From the cell containing the given text, extract its center point as (x, y) coordinate. 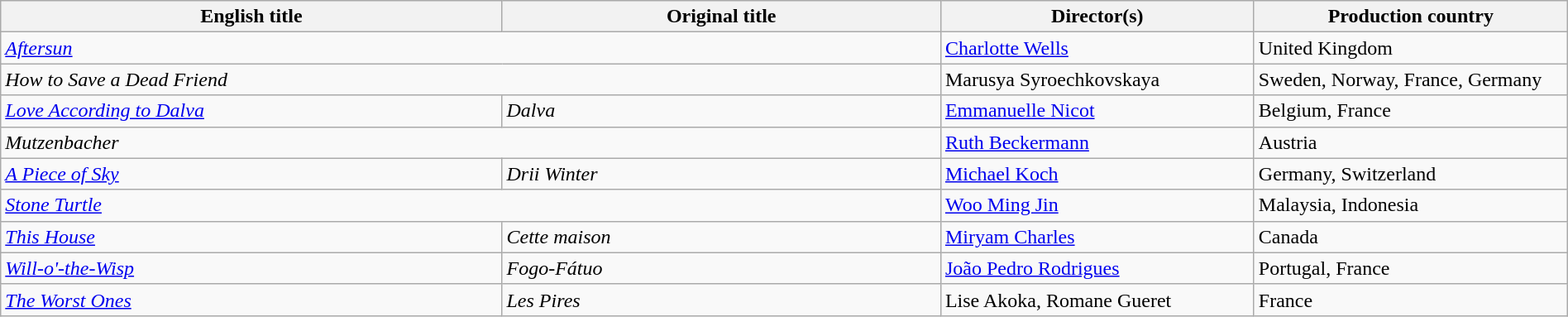
France (1411, 300)
Love According to Dalva (251, 111)
The Worst Ones (251, 300)
Germany, Switzerland (1411, 174)
Mutzenbacher (471, 142)
Malaysia, Indonesia (1411, 205)
Woo Ming Jin (1097, 205)
Ruth Beckermann (1097, 142)
English title (251, 17)
A Piece of Sky (251, 174)
Belgium, France (1411, 111)
Canada (1411, 237)
Drii Winter (721, 174)
Miryam Charles (1097, 237)
Production country (1411, 17)
Cette maison (721, 237)
Portugal, France (1411, 268)
Director(s) (1097, 17)
Les Pires (721, 300)
Lise Akoka, Romane Gueret (1097, 300)
Will-o'-the-Wisp (251, 268)
United Kingdom (1411, 48)
Charlotte Wells (1097, 48)
Stone Turtle (471, 205)
How to Save a Dead Friend (471, 79)
Original title (721, 17)
Dalva (721, 111)
Aftersun (471, 48)
João Pedro Rodrigues (1097, 268)
Michael Koch (1097, 174)
This House (251, 237)
Emmanuelle Nicot (1097, 111)
Austria (1411, 142)
Marusya Syroechkovskaya (1097, 79)
Sweden, Norway, France, Germany (1411, 79)
Fogo-Fátuo (721, 268)
